Find where the given text appears and provide that cell's center as [x, y] coordinate. 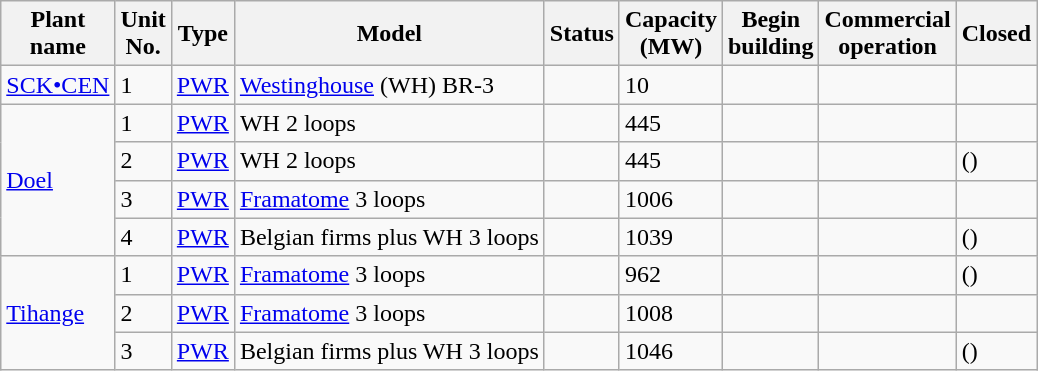
Doel [58, 180]
UnitNo. [143, 34]
Type [202, 34]
1039 [670, 237]
962 [670, 275]
4 [143, 237]
Capacity(MW) [670, 34]
10 [670, 85]
1046 [670, 351]
SCK•CEN [58, 85]
Closed [996, 34]
1006 [670, 199]
Plantname [58, 34]
1008 [670, 313]
Status [582, 34]
Westinghouse (WH) BR-3 [389, 85]
Beginbuilding [770, 34]
Tihange [58, 313]
Commercialoperation [888, 34]
Model [389, 34]
